Output the (X, Y) coordinate of the center of the cell containing the given text.  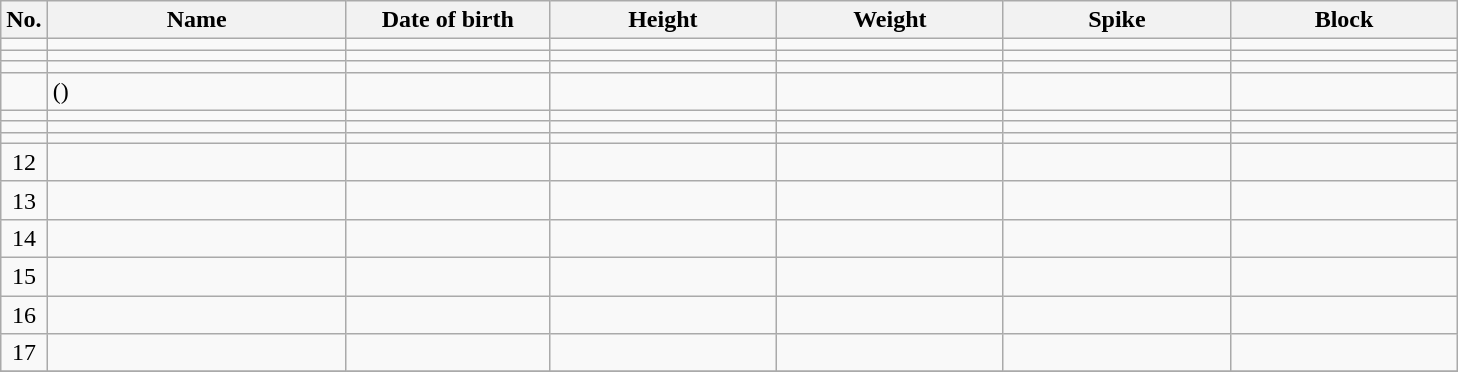
() (196, 91)
No. (24, 20)
16 (24, 315)
17 (24, 353)
Spike (1116, 20)
14 (24, 238)
Height (662, 20)
Block (1344, 20)
Weight (890, 20)
13 (24, 200)
12 (24, 162)
Date of birth (448, 20)
15 (24, 276)
Name (196, 20)
